Provide the (X, Y) coordinate of the cell's center where the given text is located.  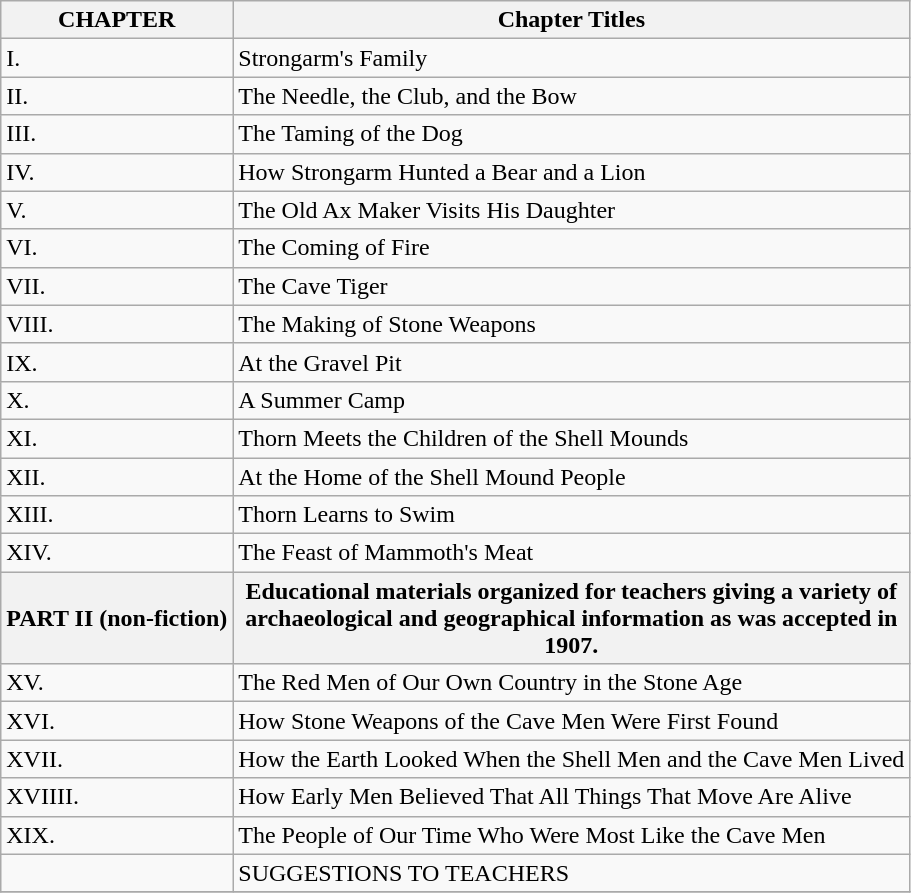
How the Earth Looked When the Shell Men and the Cave Men Lived (572, 759)
XII. (117, 477)
IX. (117, 362)
The Taming of the Dog (572, 134)
The People of Our Time Who Were Most Like the Cave Men (572, 835)
The Feast of Mammoth's Meat (572, 553)
Educational materials organized for teachers giving a variety of archaeological and geographical information as was accepted in 1907. (572, 618)
The Cave Tiger (572, 286)
VI. (117, 248)
I. (117, 58)
V. (117, 210)
A Summer Camp (572, 400)
III. (117, 134)
At the Gravel Pit (572, 362)
Thorn Learns to Swim (572, 515)
SUGGESTIONS TO TEACHERS (572, 873)
XVI. (117, 721)
XV. (117, 683)
How Stone Weapons of the Cave Men Were First Found (572, 721)
At the Home of the Shell Mound People (572, 477)
XIV. (117, 553)
XVIIII. (117, 797)
How Strongarm Hunted a Bear and a Lion (572, 172)
PART II (non-fiction) (117, 618)
IV. (117, 172)
Strongarm's Family (572, 58)
The Coming of Fire (572, 248)
The Red Men of Our Own Country in the Stone Age (572, 683)
X. (117, 400)
Chapter Titles (572, 20)
VII. (117, 286)
The Old Ax Maker Visits His Daughter (572, 210)
XIX. (117, 835)
XVII. (117, 759)
The Needle, the Club, and the Bow (572, 96)
The Making of Stone Weapons (572, 324)
XI. (117, 438)
II. (117, 96)
VIII. (117, 324)
XIII. (117, 515)
Thorn Meets the Children of the Shell Mounds (572, 438)
How Early Men Believed That All Things That Move Are Alive (572, 797)
CHAPTER (117, 20)
